Search for the cell housing the specified text and yield its (x, y) center coordinate. 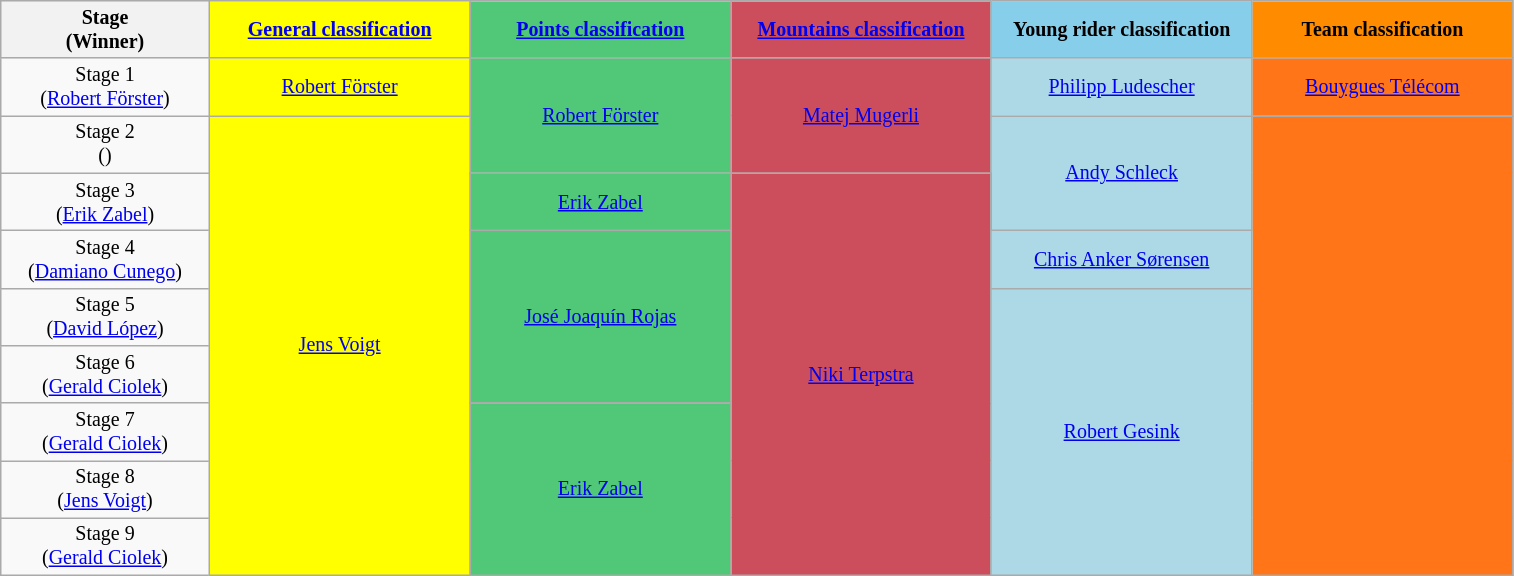
Stage 7(Gerald Ciolek) (106, 432)
Bouygues Télécom (1382, 88)
Stage(Winner) (106, 30)
Points classification (600, 30)
Young rider classification (1122, 30)
Stage 1(Robert Förster) (106, 88)
Jens Voigt (340, 346)
Team classification (1382, 30)
General classification (340, 30)
Andy Schleck (1122, 174)
Mountains classification (862, 30)
Robert Gesink (1122, 432)
Chris Anker Sørensen (1122, 260)
Matej Mugerli (862, 116)
Niki Terpstra (862, 374)
Stage 9(Gerald Ciolek) (106, 546)
José Joaquín Rojas (600, 317)
Stage 8(Jens Voigt) (106, 490)
Stage 3(Erik Zabel) (106, 202)
Philipp Ludescher (1122, 88)
Stage 6(Gerald Ciolek) (106, 374)
Stage 4(Damiano Cunego) (106, 260)
Stage 5(David López) (106, 316)
Stage 2() (106, 144)
